Find where the given text appears and provide that cell's center as (X, Y) coordinate. 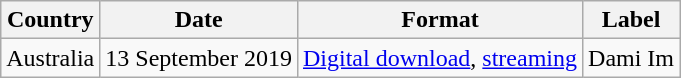
Label (632, 20)
Dami Im (632, 58)
Country (50, 20)
Digital download, streaming (440, 58)
Date (199, 20)
13 September 2019 (199, 58)
Australia (50, 58)
Format (440, 20)
